Return (x, y) of the center of cell containing provided text 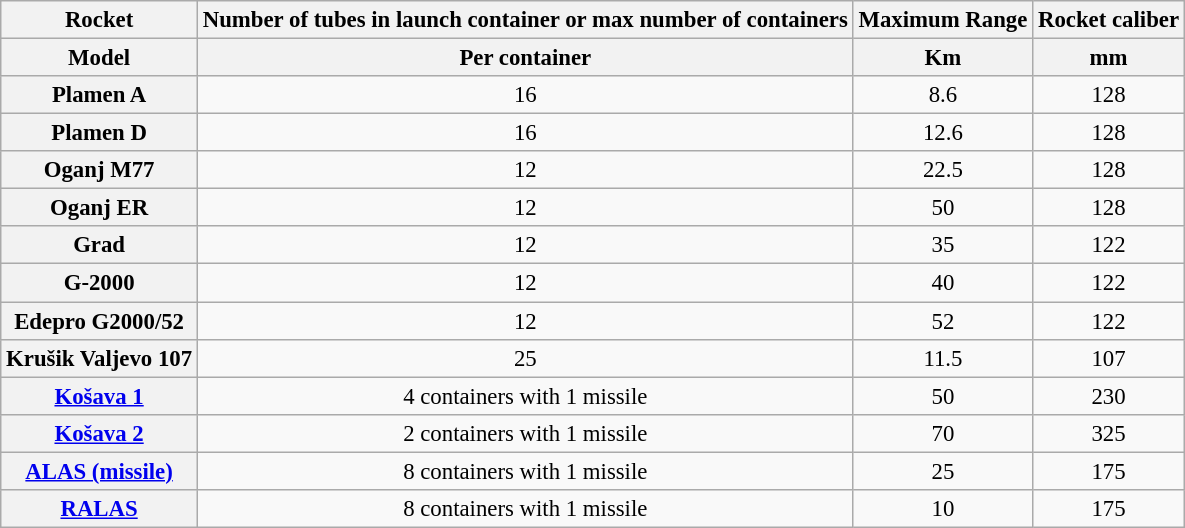
230 (1109, 396)
Edepro G2000/52 (100, 321)
Grad (100, 245)
G-2000 (100, 283)
Number of tubes in launch container or max number of containers (525, 20)
Košava 1 (100, 396)
ALAS (missile) (100, 471)
Oganj ER (100, 208)
35 (943, 245)
Plamen A (100, 95)
mm (1109, 58)
52 (943, 321)
2 containers with 1 missile (525, 433)
325 (1109, 433)
Km (943, 58)
40 (943, 283)
22.5 (943, 170)
Košava 2 (100, 433)
107 (1109, 358)
11.5 (943, 358)
8.6 (943, 95)
Rocket caliber (1109, 20)
4 containers with 1 missile (525, 396)
Rocket (100, 20)
Per container (525, 58)
12.6 (943, 133)
10 (943, 509)
Krušik Valjevo 107 (100, 358)
Oganj M77 (100, 170)
Plamen D (100, 133)
RALAS (100, 509)
Model (100, 58)
Maximum Range (943, 20)
70 (943, 433)
